For the text-containing cell, return its midpoint in (x, y) coordinate format. 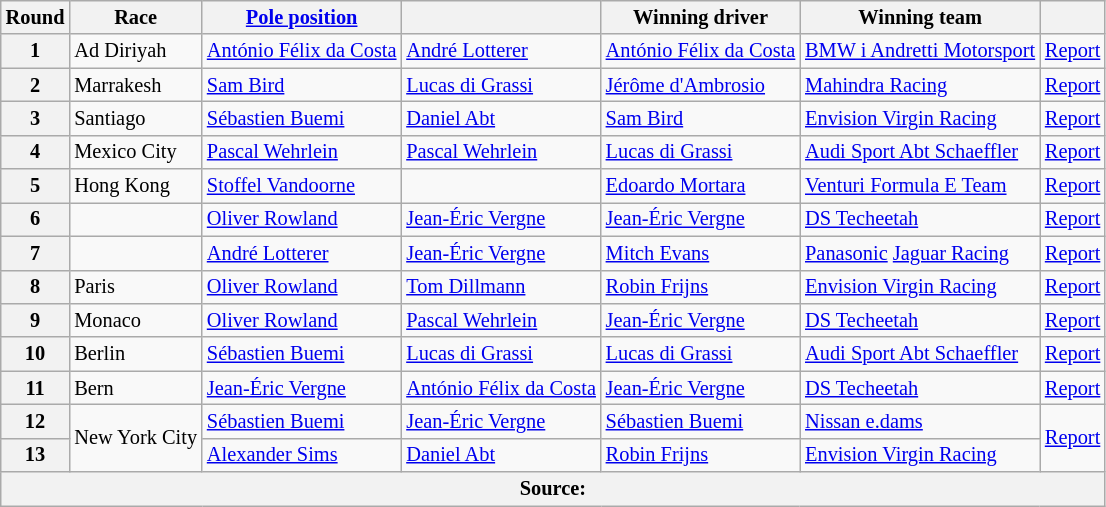
Hong Kong (136, 186)
9 (36, 320)
Santiago (136, 118)
Berlin (136, 354)
3 (36, 118)
Source: (553, 489)
Ad Diriyah (136, 51)
2 (36, 85)
Stoffel Vandoorne (302, 186)
8 (36, 287)
Bern (136, 388)
Panasonic Jaguar Racing (920, 253)
11 (36, 388)
13 (36, 455)
Winning team (920, 17)
4 (36, 152)
Paris (136, 287)
10 (36, 354)
Venturi Formula E Team (920, 186)
Jérôme d'Ambrosio (700, 85)
Tom Dillmann (500, 287)
7 (36, 253)
6 (36, 219)
BMW i Andretti Motorsport (920, 51)
5 (36, 186)
1 (36, 51)
Edoardo Mortara (700, 186)
12 (36, 421)
Mahindra Racing (920, 85)
Mitch Evans (700, 253)
Race (136, 17)
Mexico City (136, 152)
New York City (136, 438)
Monaco (136, 320)
Winning driver (700, 17)
Alexander Sims (302, 455)
Round (36, 17)
Pole position (302, 17)
Marrakesh (136, 85)
Nissan e.dams (920, 421)
